Return the (X, Y) coordinate for the center point of the cell that contains the specified text.  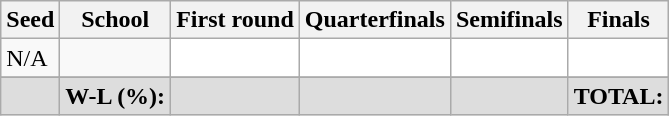
TOTAL: (618, 96)
First round (236, 20)
School (116, 20)
Quarterfinals (374, 20)
Semifinals (509, 20)
Finals (618, 20)
Seed (30, 20)
N/A (30, 58)
W-L (%): (116, 96)
